Extract the [X, Y] coordinate from the center of the cell holding the provided text.  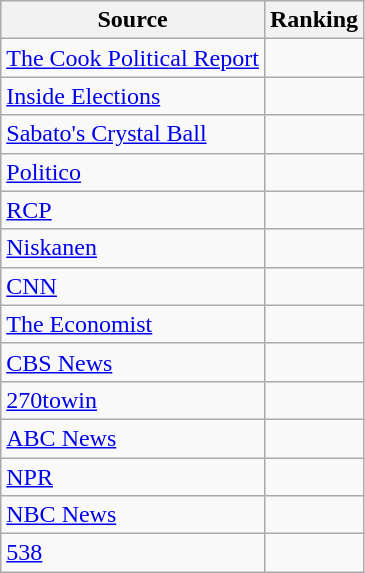
538 [133, 553]
270towin [133, 400]
Politico [133, 172]
Ranking [314, 20]
The Economist [133, 324]
ABC News [133, 438]
CBS News [133, 362]
Inside Elections [133, 96]
Source [133, 20]
NPR [133, 477]
Sabato's Crystal Ball [133, 134]
Niskanen [133, 248]
NBC News [133, 515]
RCP [133, 210]
The Cook Political Report [133, 58]
CNN [133, 286]
